Search for the cell housing the specified text and yield its (X, Y) center coordinate. 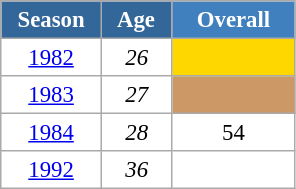
1984 (52, 133)
27 (136, 95)
26 (136, 58)
Season (52, 20)
1983 (52, 95)
54 (234, 133)
1992 (52, 170)
Age (136, 20)
36 (136, 170)
28 (136, 133)
1982 (52, 58)
Overall (234, 20)
